Provide the (x, y) coordinate of the cell's center where the given text is located.  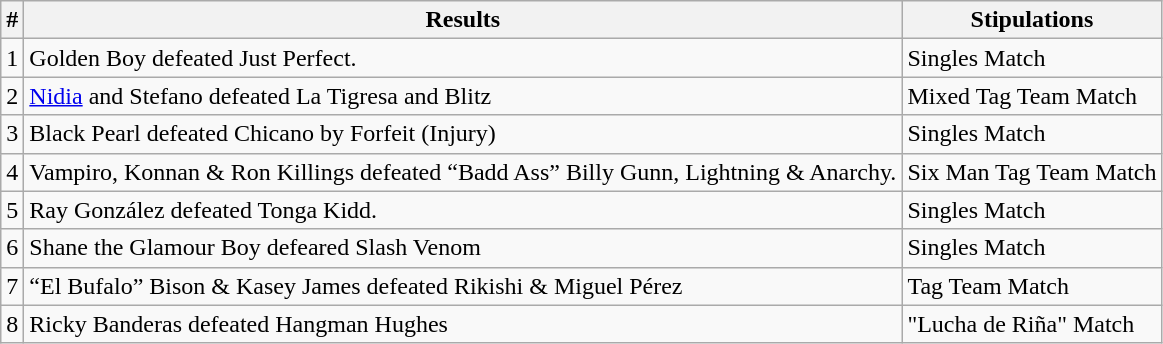
Black Pearl defeated Chicano by Forfeit (Injury) (463, 134)
5 (12, 210)
Mixed Tag Team Match (1032, 96)
Tag Team Match (1032, 286)
Nidia and Stefano defeated La Tigresa and Blitz (463, 96)
Results (463, 20)
7 (12, 286)
"Lucha de Riña" Match (1032, 324)
Ricky Banderas defeated Hangman Hughes (463, 324)
Six Man Tag Team Match (1032, 172)
# (12, 20)
“El Bufalo” Bison & Kasey James defeated Rikishi & Miguel Pérez (463, 286)
1 (12, 58)
2 (12, 96)
6 (12, 248)
Ray González defeated Tonga Kidd. (463, 210)
4 (12, 172)
Vampiro, Konnan & Ron Killings defeated “Badd Ass” Billy Gunn, Lightning & Anarchy. (463, 172)
Golden Boy defeated Just Perfect. (463, 58)
3 (12, 134)
Shane the Glamour Boy defeared Slash Venom (463, 248)
8 (12, 324)
Stipulations (1032, 20)
